Search for the cell housing the specified text and yield its (X, Y) center coordinate. 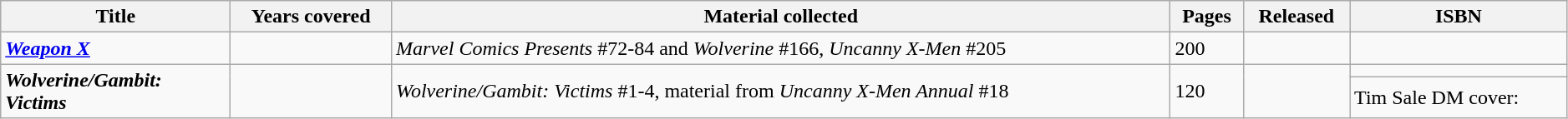
Marvel Comics Presents #72-84 and Wolverine #166, Uncanny X-Men #205 (781, 48)
Years covered (311, 17)
120 (1206, 92)
Tim Sale DM cover: (1459, 97)
Pages (1206, 17)
Weapon X (115, 48)
Wolverine/Gambit: Victims (115, 92)
Wolverine/Gambit: Victims #1-4, material from Uncanny X-Men Annual #18 (781, 92)
ISBN (1459, 17)
200 (1206, 48)
Title (115, 17)
Released (1297, 17)
Material collected (781, 17)
